Return the [x, y] coordinate for the center point of the cell that contains the specified text.  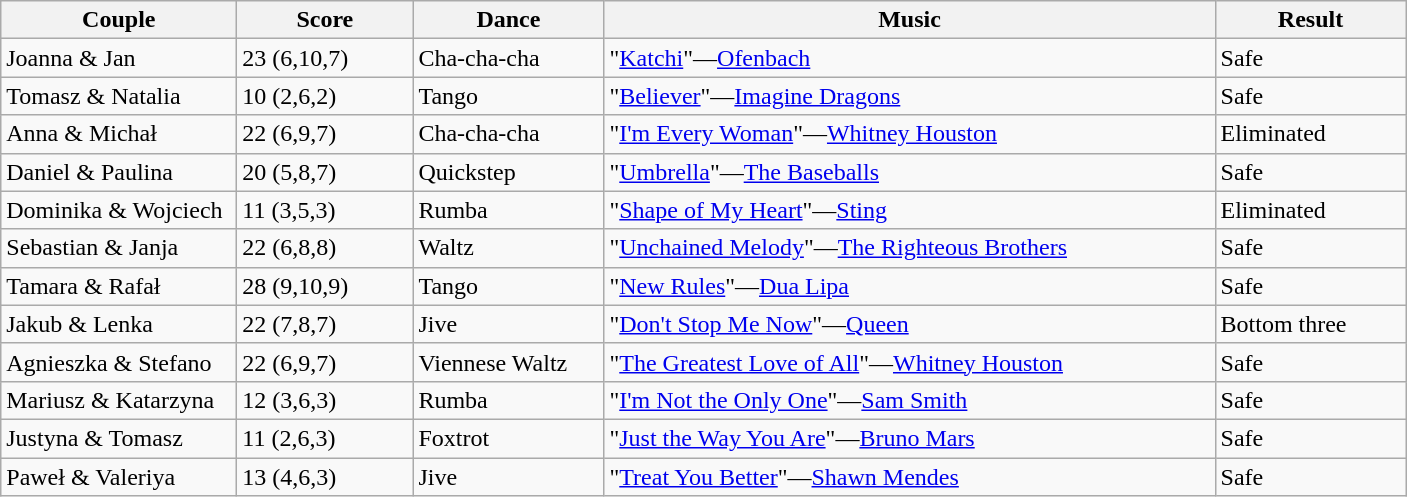
"Umbrella"—The Baseballs [910, 172]
Sebastian & Janja [119, 248]
Waltz [508, 248]
"I'm Not the Only One"—Sam Smith [910, 400]
13 (4,6,3) [325, 477]
Anna & Michał [119, 134]
"Shape of My Heart"—Sting [910, 210]
23 (6,10,7) [325, 58]
"I'm Every Woman"—Whitney Houston [910, 134]
11 (3,5,3) [325, 210]
"Treat You Better"—Shawn Mendes [910, 477]
"Katchi"—Ofenbach [910, 58]
Jakub & Lenka [119, 324]
"New Rules"—Dua Lipa [910, 286]
22 (7,8,7) [325, 324]
Music [910, 20]
Viennese Waltz [508, 362]
Mariusz & Katarzyna [119, 400]
Daniel & Paulina [119, 172]
Foxtrot [508, 438]
10 (2,6,2) [325, 96]
Justyna & Tomasz [119, 438]
Paweł & Valeriya [119, 477]
20 (5,8,7) [325, 172]
"The Greatest Love of All"—Whitney Houston [910, 362]
Couple [119, 20]
Dominika & Wojciech [119, 210]
Quickstep [508, 172]
Bottom three [1310, 324]
Tamara & Rafał [119, 286]
12 (3,6,3) [325, 400]
Tomasz & Natalia [119, 96]
Result [1310, 20]
Joanna & Jan [119, 58]
22 (6,8,8) [325, 248]
"Don't Stop Me Now"—Queen [910, 324]
11 (2,6,3) [325, 438]
Dance [508, 20]
"Unchained Melody"—The Righteous Brothers [910, 248]
Agnieszka & Stefano [119, 362]
28 (9,10,9) [325, 286]
"Believer"—Imagine Dragons [910, 96]
Score [325, 20]
"Just the Way You Are"—Bruno Mars [910, 438]
